Return the (x, y) coordinate for the center point of the cell that contains the specified text.  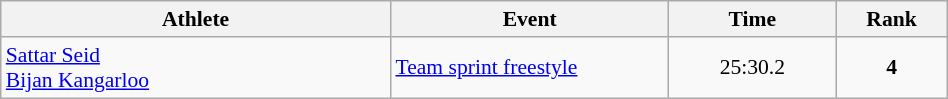
Rank (892, 19)
Event (529, 19)
25:30.2 (752, 68)
Team sprint freestyle (529, 68)
4 (892, 68)
Athlete (196, 19)
Time (752, 19)
Sattar SeidBijan Kangarloo (196, 68)
